Identify which cell holds the provided text, then report its [X, Y] central coordinate. 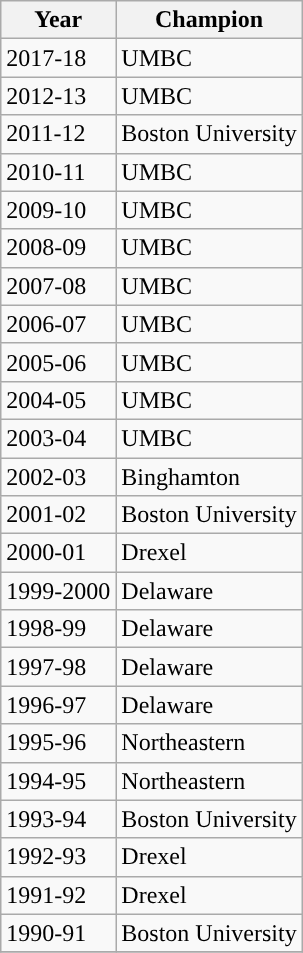
2009-10 [58, 210]
1996-97 [58, 705]
2012-13 [58, 96]
1992-93 [58, 857]
2008-09 [58, 248]
2006-07 [58, 324]
2010-11 [58, 172]
1991-92 [58, 895]
2001-02 [58, 515]
Champion [209, 20]
1993-94 [58, 819]
2002-03 [58, 477]
1997-98 [58, 667]
1994-95 [58, 781]
2005-06 [58, 362]
2003-04 [58, 438]
Binghamton [209, 477]
1990-91 [58, 933]
2011-12 [58, 134]
2007-08 [58, 286]
2000-01 [58, 553]
2017-18 [58, 58]
Year [58, 20]
1995-96 [58, 743]
2004-05 [58, 400]
1999-2000 [58, 591]
1998-99 [58, 629]
